Pinpoint the cell where the given text exists, returning its (X, Y) midpoint coordinate. 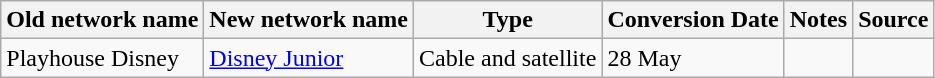
Cable and satellite (508, 58)
Source (894, 20)
Playhouse Disney (102, 58)
Notes (818, 20)
Disney Junior (309, 58)
Old network name (102, 20)
New network name (309, 20)
Conversion Date (693, 20)
Type (508, 20)
28 May (693, 58)
